Output the (x, y) coordinate of the center of the cell containing the given text.  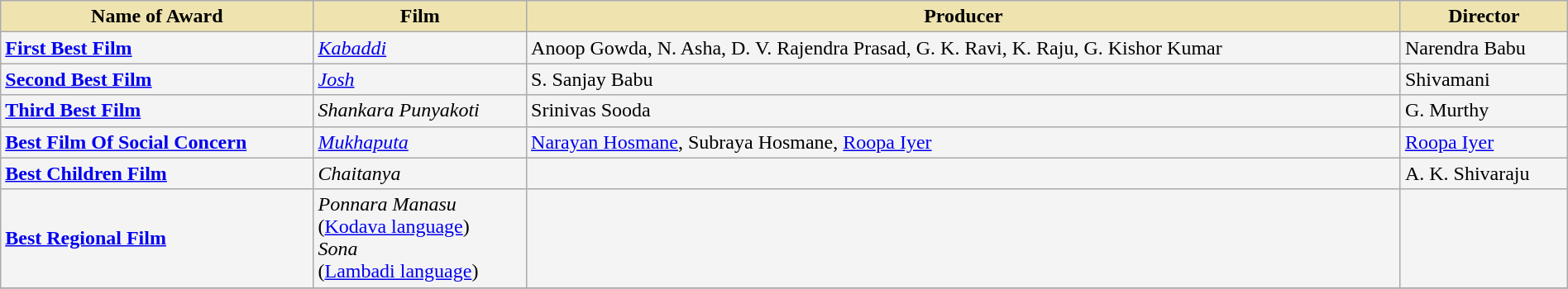
Kabaddi (420, 48)
G. Murthy (1484, 111)
Best Film Of Social Concern (157, 142)
Film (420, 17)
Shankara Punyakoti (420, 111)
Best Children Film (157, 173)
Srinivas Sooda (964, 111)
Narayan Hosmane, Subraya Hosmane, Roopa Iyer (964, 142)
Third Best Film (157, 111)
Anoop Gowda, N. Asha, D. V. Rajendra Prasad, G. K. Ravi, K. Raju, G. Kishor Kumar (964, 48)
Chaitanya (420, 173)
Second Best Film (157, 79)
Name of Award (157, 17)
First Best Film (157, 48)
Shivamani (1484, 79)
Producer (964, 17)
Director (1484, 17)
Narendra Babu (1484, 48)
Josh (420, 79)
Mukhaputa (420, 142)
A. K. Shivaraju (1484, 173)
Best Regional Film (157, 238)
Ponnara Manasu(Kodava language) Sona(Lambadi language) (420, 238)
Roopa Iyer (1484, 142)
S. Sanjay Babu (964, 79)
